Return the [x, y] coordinate for the center point of the cell that contains the specified text.  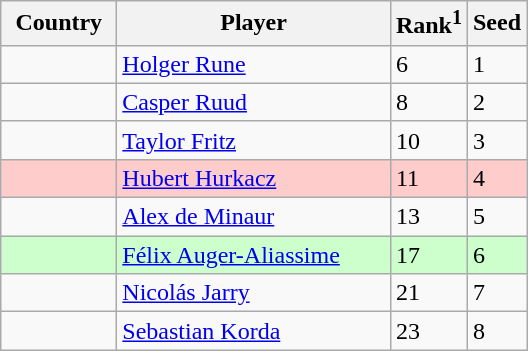
4 [496, 178]
Alex de Minaur [254, 217]
21 [428, 293]
Sebastian Korda [254, 331]
Félix Auger-Aliassime [254, 255]
Casper Ruud [254, 102]
13 [428, 217]
Seed [496, 24]
Taylor Fritz [254, 140]
Rank1 [428, 24]
11 [428, 178]
Country [59, 24]
5 [496, 217]
Player [254, 24]
2 [496, 102]
Nicolás Jarry [254, 293]
7 [496, 293]
Holger Rune [254, 64]
Hubert Hurkacz [254, 178]
1 [496, 64]
23 [428, 331]
10 [428, 140]
3 [496, 140]
17 [428, 255]
